For the text-containing cell, return its midpoint in (X, Y) coordinate format. 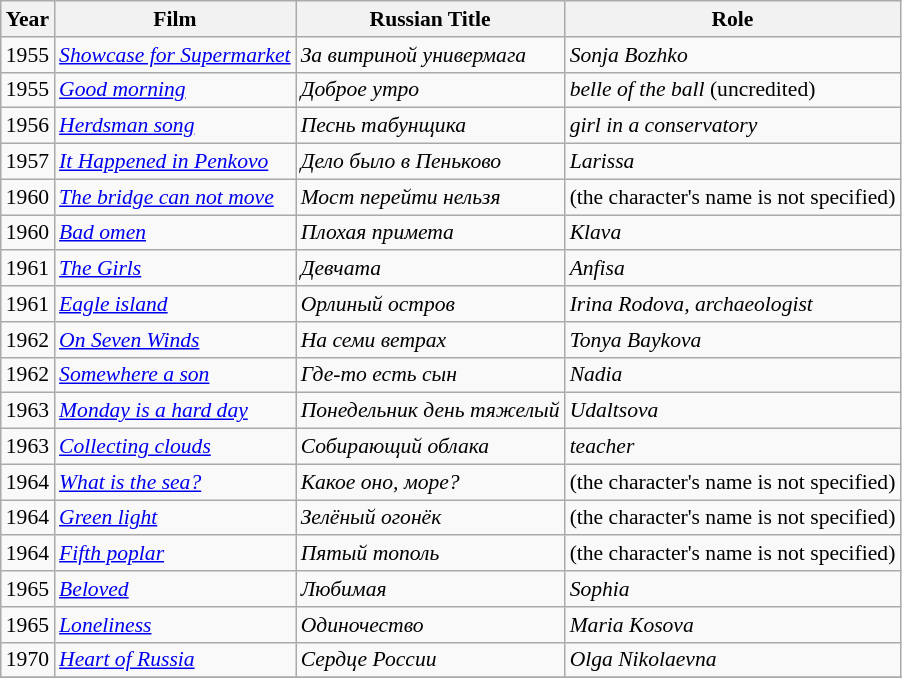
1970 (28, 660)
belle of the ball (uncredited) (733, 90)
Пятый тополь (430, 554)
It Happened in Penkovo (175, 162)
1956 (28, 126)
Tonya Baykova (733, 340)
Песнь табунщика (430, 126)
Herdsman song (175, 126)
Мост перейти нельзя (430, 197)
Какое оно, море? (430, 482)
Sonja Bozhko (733, 55)
Собирающий облака (430, 447)
Fifth poplar (175, 554)
Sophia (733, 589)
teacher (733, 447)
1957 (28, 162)
Good morning (175, 90)
The Girls (175, 269)
Year (28, 19)
girl in a conservatory (733, 126)
Eagle island (175, 304)
Одиночество (430, 625)
На семи ветрах (430, 340)
Зелёный огонёк (430, 518)
Somewhere a son (175, 375)
Klava (733, 233)
On Seven Winds (175, 340)
Role (733, 19)
Green light (175, 518)
Loneliness (175, 625)
Где-то есть сын (430, 375)
The bridge can not move (175, 197)
Дело было в Пеньково (430, 162)
Irina Rodova, archaeologist (733, 304)
Anfisa (733, 269)
Любимая (430, 589)
Сердце России (430, 660)
Film (175, 19)
Russian Title (430, 19)
Орлиный остров (430, 304)
Collecting clouds (175, 447)
Доброе утро (430, 90)
За витриной универмага (430, 55)
Larissa (733, 162)
Плохая примета (430, 233)
Showcase for Supermarket (175, 55)
Bad omen (175, 233)
Понедельник день тяжелый (430, 411)
Udaltsova (733, 411)
Beloved (175, 589)
Olga Nikolaevna (733, 660)
Heart of Russia (175, 660)
Nadia (733, 375)
Maria Kosova (733, 625)
Девчата (430, 269)
What is the sea? (175, 482)
Monday is a hard day (175, 411)
